Scan for the cell matching the given text and deliver its [x, y] coordinate at center. 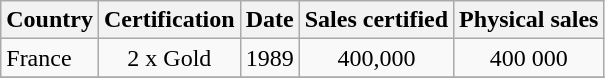
400 000 [529, 58]
France [50, 58]
2 x Gold [169, 58]
400,000 [376, 58]
Certification [169, 20]
Sales certified [376, 20]
Physical sales [529, 20]
1989 [270, 58]
Date [270, 20]
Country [50, 20]
